Extract the [x, y] coordinate from the center of the cell holding the provided text.  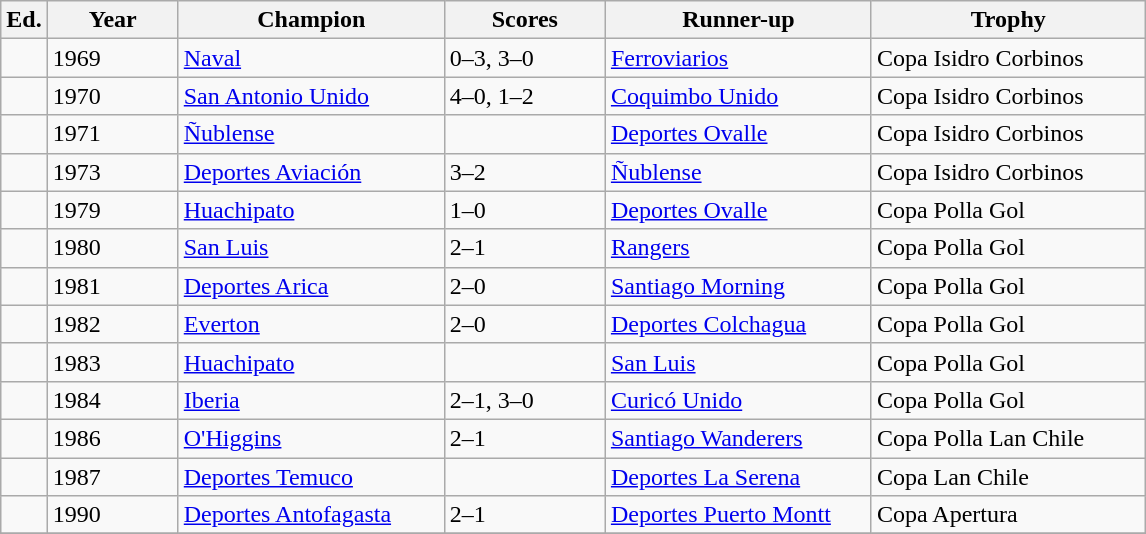
Santiago Wanderers [738, 438]
Copa Lan Chile [1008, 477]
2–1, 3–0 [524, 400]
1969 [112, 58]
0–3, 3–0 [524, 58]
Year [112, 20]
Iberia [311, 400]
1990 [112, 515]
Deportes La Serena [738, 477]
O'Higgins [311, 438]
1984 [112, 400]
Deportes Arica [311, 286]
Copa Apertura [1008, 515]
Santiago Morning [738, 286]
Scores [524, 20]
1980 [112, 248]
3–2 [524, 172]
Everton [311, 324]
Champion [311, 20]
San Antonio Unido [311, 96]
4–0, 1–2 [524, 96]
1981 [112, 286]
1987 [112, 477]
Ed. [24, 20]
1982 [112, 324]
Naval [311, 58]
1–0 [524, 210]
Deportes Colchagua [738, 324]
Runner-up [738, 20]
1970 [112, 96]
1971 [112, 134]
Coquimbo Unido [738, 96]
Deportes Puerto Montt [738, 515]
1983 [112, 362]
Copa Polla Lan Chile [1008, 438]
Trophy [1008, 20]
Curicó Unido [738, 400]
1973 [112, 172]
Rangers [738, 248]
1986 [112, 438]
Ferroviarios [738, 58]
Deportes Antofagasta [311, 515]
Deportes Aviación [311, 172]
Deportes Temuco [311, 477]
1979 [112, 210]
